Provide the [x, y] coordinate of the cell's center where the given text is located.  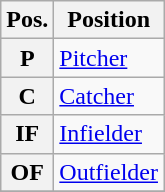
Infielder [109, 134]
Outfielder [109, 172]
P [28, 58]
Pitcher [109, 58]
Catcher [109, 96]
IF [28, 134]
Position [109, 20]
OF [28, 172]
C [28, 96]
Pos. [28, 20]
